Extract the [X, Y] coordinate from the center of the cell holding the provided text.  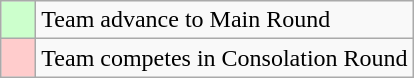
Team competes in Consolation Round [224, 58]
Team advance to Main Round [224, 20]
